Identify which cell holds the provided text, then report its (X, Y) central coordinate. 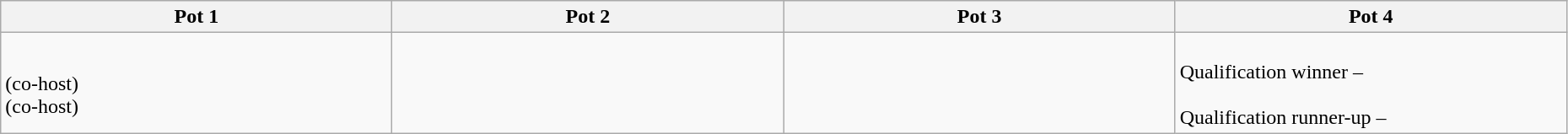
Pot 4 (1371, 17)
Pot 3 (979, 17)
(co-host) (co-host) (197, 83)
Pot 2 (588, 17)
Qualification winner – Qualification runner-up – (1371, 83)
Pot 1 (197, 17)
